Locate the cell with the specified text and output its (X, Y) center coordinate. 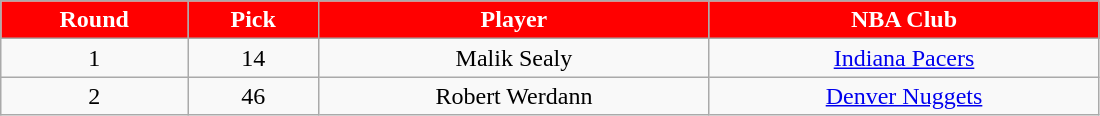
Pick (254, 20)
1 (94, 58)
Robert Werdann (514, 96)
46 (254, 96)
Denver Nuggets (904, 96)
2 (94, 96)
Round (94, 20)
14 (254, 58)
Player (514, 20)
Indiana Pacers (904, 58)
Malik Sealy (514, 58)
NBA Club (904, 20)
